Return the [x, y] coordinate for the center point of the cell that contains the specified text.  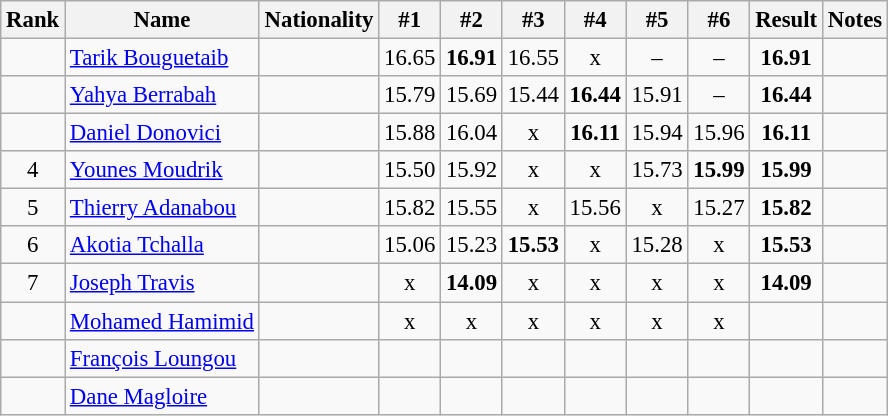
15.92 [472, 170]
Daniel Donovici [162, 133]
15.27 [719, 208]
Result [786, 20]
Rank [33, 20]
Mohamed Hamimid [162, 321]
Notes [854, 20]
6 [33, 245]
Akotia Tchalla [162, 245]
5 [33, 208]
15.94 [657, 133]
#3 [533, 20]
#6 [719, 20]
15.73 [657, 170]
16.55 [533, 58]
#2 [472, 20]
15.44 [533, 95]
Yahya Berrabah [162, 95]
15.56 [595, 208]
16.65 [410, 58]
15.79 [410, 95]
15.96 [719, 133]
François Loungou [162, 358]
#1 [410, 20]
15.50 [410, 170]
Younes Moudrik [162, 170]
#5 [657, 20]
16.04 [472, 133]
4 [33, 170]
Joseph Travis [162, 283]
#4 [595, 20]
15.88 [410, 133]
15.23 [472, 245]
15.55 [472, 208]
Tarik Bouguetaib [162, 58]
7 [33, 283]
15.06 [410, 245]
Dane Magloire [162, 396]
Thierry Adanabou [162, 208]
15.28 [657, 245]
Nationality [318, 20]
15.69 [472, 95]
Name [162, 20]
15.91 [657, 95]
